Identify which cell holds the provided text, then report its [X, Y] central coordinate. 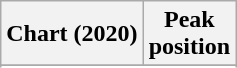
Chart (2020) [72, 34]
Peakposition [189, 34]
